Scan for the cell matching the given text and deliver its (X, Y) coordinate at center. 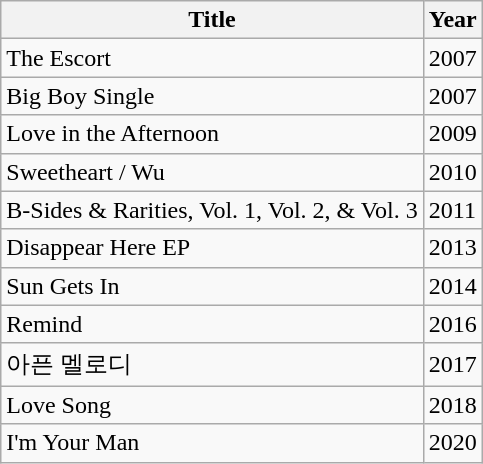
Year (452, 20)
Big Boy Single (212, 96)
Love in the Afternoon (212, 134)
Love Song (212, 405)
I'm Your Man (212, 443)
Title (212, 20)
아픈 멜로디 (212, 364)
2016 (452, 324)
2011 (452, 210)
2009 (452, 134)
2018 (452, 405)
Sun Gets In (212, 286)
B-Sides & Rarities, Vol. 1, Vol. 2, & Vol. 3 (212, 210)
2020 (452, 443)
Remind (212, 324)
The Escort (212, 58)
2013 (452, 248)
Disappear Here EP (212, 248)
2014 (452, 286)
Sweetheart / Wu (212, 172)
2017 (452, 364)
2010 (452, 172)
